For the text-containing cell, return its midpoint in (X, Y) coordinate format. 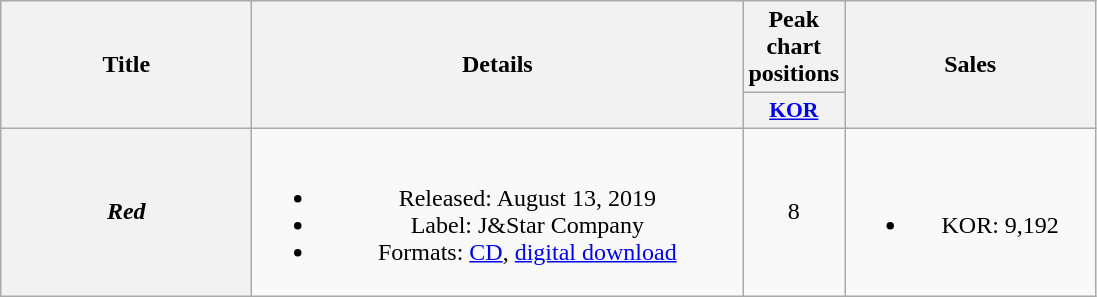
Title (126, 65)
Details (498, 65)
Released: August 13, 2019Label: J&Star CompanyFormats: CD, digital download (498, 212)
KOR (794, 111)
8 (794, 212)
Red (126, 212)
Peak chart positions (794, 47)
Sales (970, 65)
KOR: 9,192 (970, 212)
